Pinpoint the cell where the given text exists, returning its [x, y] midpoint coordinate. 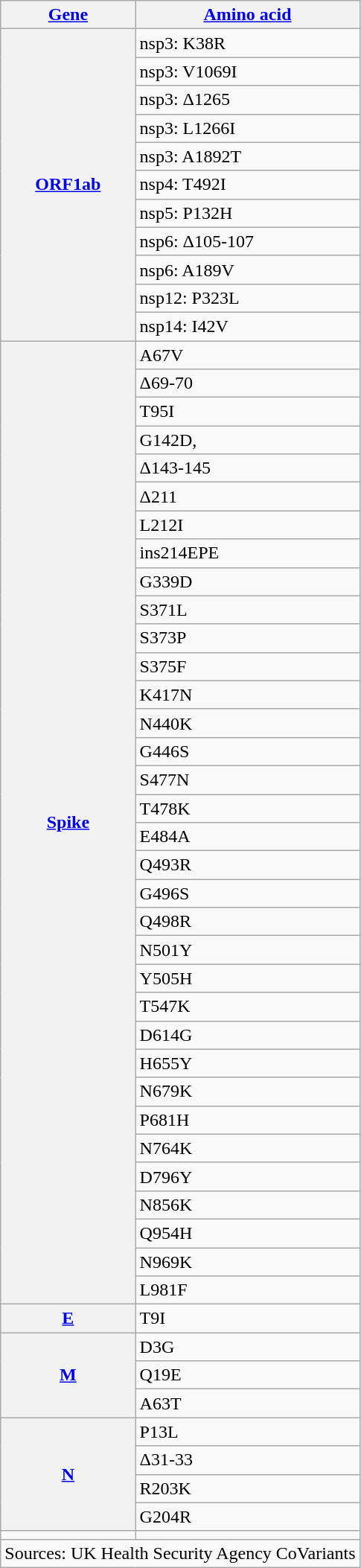
D614G [247, 1035]
N679K [247, 1091]
P681H [247, 1120]
T478K [247, 808]
Gene [68, 15]
nsp5: P132H [247, 213]
Y505H [247, 978]
K417N [247, 695]
S371L [247, 610]
Q498R [247, 922]
S477N [247, 780]
Δ69-70 [247, 383]
Δ31-33 [247, 1460]
G496S [247, 893]
D796Y [247, 1176]
nsp3: A1892T [247, 156]
ORF1ab [68, 185]
nsp4: T492I [247, 185]
N501Y [247, 950]
Δ211 [247, 497]
nsp3: Δ1265 [247, 100]
A67V [247, 355]
Δ143-145 [247, 468]
N440K [247, 723]
Spike [68, 823]
N764K [247, 1148]
Amino acid [247, 15]
nsp14: I42V [247, 326]
E484A [247, 837]
Q19E [247, 1375]
G339D [247, 581]
L212I [247, 525]
S375F [247, 666]
M [68, 1375]
N [68, 1474]
nsp3: V1069I [247, 71]
R203K [247, 1488]
H655Y [247, 1063]
nsp6: A189V [247, 270]
P13L [247, 1432]
Q954H [247, 1233]
Q493R [247, 865]
ins214EPE [247, 553]
L981F [247, 1290]
N969K [247, 1262]
nsp3: L1266I [247, 128]
S373P [247, 638]
Sources: UK Health Security Agency CoVariants [180, 1553]
nsp12: P323L [247, 298]
T9I [247, 1319]
T547K [247, 1007]
G204R [247, 1517]
N856K [247, 1205]
G142D, [247, 440]
G446S [247, 751]
T95I [247, 412]
D3G [247, 1347]
A63T [247, 1403]
E [68, 1319]
nsp6: Δ105-107 [247, 241]
nsp3: K38R [247, 43]
